Scan for the cell matching the given text and deliver its (X, Y) coordinate at center. 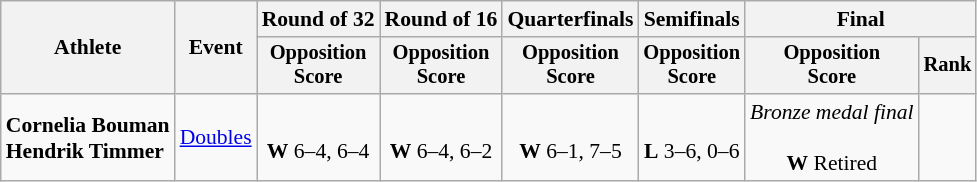
Quarterfinals (570, 19)
Round of 32 (318, 19)
W 6–4, 6–4 (318, 138)
Round of 16 (442, 19)
Semifinals (692, 19)
Cornelia Bouman Hendrik Timmer (88, 138)
W 6–4, 6–2 (442, 138)
Final (860, 19)
Bronze medal final W Retired (832, 138)
Athlete (88, 48)
Event (216, 48)
Doubles (216, 138)
Rank (948, 66)
W 6–1, 7–5 (570, 138)
L 3–6, 0–6 (692, 138)
